From the cell containing the given text, extract its center point as (X, Y) coordinate. 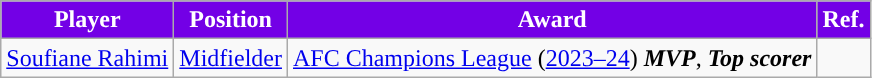
Ref. (844, 20)
Player (88, 20)
Position (231, 20)
Soufiane Rahimi (88, 58)
AFC Champions League (2023–24) MVP, Top scorer (552, 58)
Midfielder (231, 58)
Award (552, 20)
